Identify which cell holds the provided text, then report its (X, Y) central coordinate. 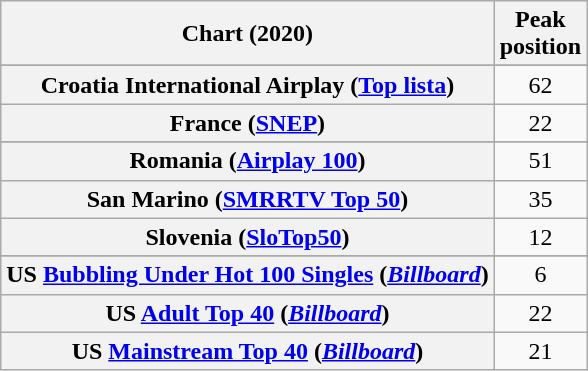
62 (540, 85)
Peakposition (540, 34)
12 (540, 237)
Chart (2020) (248, 34)
US Bubbling Under Hot 100 Singles (Billboard) (248, 275)
US Mainstream Top 40 (Billboard) (248, 351)
Romania (Airplay 100) (248, 161)
US Adult Top 40 (Billboard) (248, 313)
6 (540, 275)
Croatia International Airplay (Top lista) (248, 85)
Slovenia (SloTop50) (248, 237)
21 (540, 351)
France (SNEP) (248, 123)
San Marino (SMRRTV Top 50) (248, 199)
51 (540, 161)
35 (540, 199)
